Pinpoint the cell where the given text exists, returning its [X, Y] midpoint coordinate. 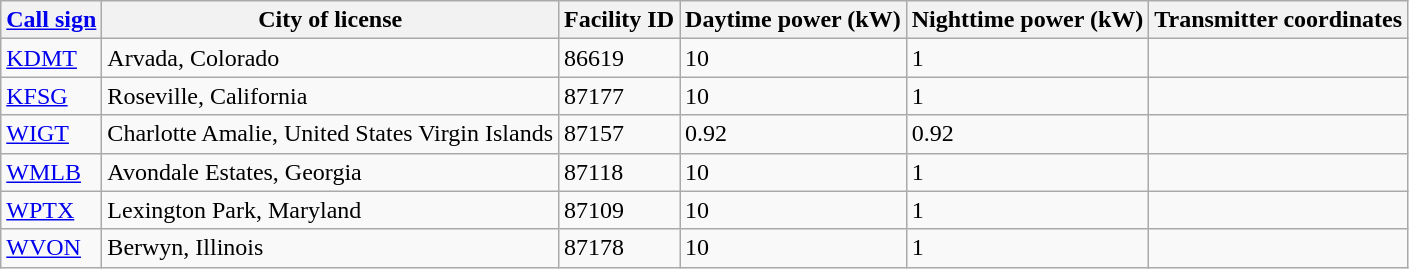
87109 [620, 210]
Call sign [52, 20]
86619 [620, 58]
KDMT [52, 58]
Charlotte Amalie, United States Virgin Islands [330, 134]
Avondale Estates, Georgia [330, 172]
Nighttime power (kW) [1028, 20]
87118 [620, 172]
Arvada, Colorado [330, 58]
87178 [620, 248]
87157 [620, 134]
Roseville, California [330, 96]
WPTX [52, 210]
Facility ID [620, 20]
Transmitter coordinates [1278, 20]
WIGT [52, 134]
City of license [330, 20]
Berwyn, Illinois [330, 248]
WVON [52, 248]
87177 [620, 96]
Lexington Park, Maryland [330, 210]
WMLB [52, 172]
KFSG [52, 96]
Daytime power (kW) [794, 20]
